Output the (x, y) coordinate of the center of the cell containing the given text.  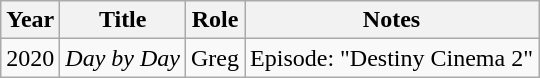
2020 (30, 58)
Title (123, 20)
Episode: "Destiny Cinema 2" (392, 58)
Role (216, 20)
Greg (216, 58)
Day by Day (123, 58)
Year (30, 20)
Notes (392, 20)
